Search for the cell housing the specified text and yield its (X, Y) center coordinate. 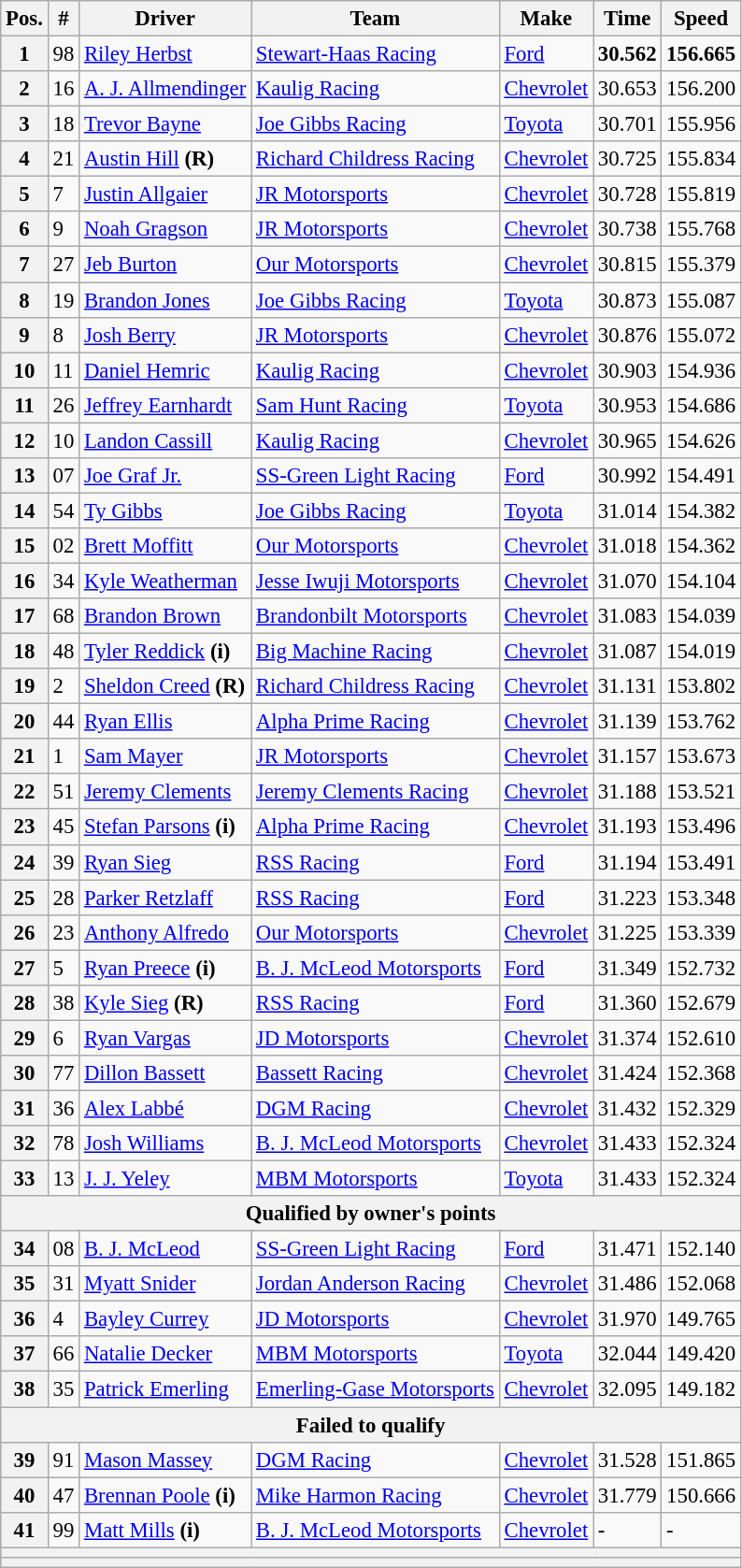
31.970 (628, 1319)
Stefan Parsons (i) (165, 827)
31.360 (628, 1003)
Kyle Weatherman (165, 581)
Daniel Hemric (165, 370)
J. J. Yeley (165, 1179)
30.965 (628, 440)
Ryan Vargas (165, 1038)
31.139 (628, 722)
154.936 (701, 370)
66 (64, 1355)
149.182 (701, 1389)
Big Machine Racing (376, 652)
31.087 (628, 652)
32 (24, 1144)
25 (24, 898)
3 (24, 124)
Emerling-Gase Motorsports (376, 1389)
30.873 (628, 300)
153.521 (701, 792)
156.200 (701, 89)
31.083 (628, 616)
Patrick Emerling (165, 1389)
40 (24, 1495)
45 (64, 827)
Jeremy Clements Racing (376, 792)
Qualified by owner's points (371, 1214)
Brandon Brown (165, 616)
Stewart-Haas Racing (376, 54)
Team (376, 19)
Jeb Burton (165, 265)
Bayley Currey (165, 1319)
150.666 (701, 1495)
Joe Graf Jr. (165, 476)
152.068 (701, 1284)
Mason Massey (165, 1460)
31.014 (628, 511)
30.815 (628, 265)
Brandonbilt Motorsports (376, 616)
31.424 (628, 1073)
78 (64, 1144)
Time (628, 19)
31.432 (628, 1108)
Mike Harmon Racing (376, 1495)
Jesse Iwuji Motorsports (376, 581)
155.072 (701, 335)
Austin Hill (R) (165, 159)
98 (64, 54)
153.491 (701, 862)
Natalie Decker (165, 1355)
20 (24, 722)
31.018 (628, 546)
12 (24, 440)
31.528 (628, 1460)
153.496 (701, 827)
B. J. McLeod (165, 1249)
31.471 (628, 1249)
Jeremy Clements (165, 792)
47 (64, 1495)
Josh Williams (165, 1144)
153.762 (701, 722)
155.087 (701, 300)
30.953 (628, 405)
30.725 (628, 159)
44 (64, 722)
152.732 (701, 968)
153.348 (701, 898)
31.374 (628, 1038)
Dillon Bassett (165, 1073)
155.834 (701, 159)
Sam Hunt Racing (376, 405)
152.368 (701, 1073)
Justin Allgaier (165, 194)
152.329 (701, 1108)
Parker Retzlaff (165, 898)
30.653 (628, 89)
Alex Labbé (165, 1108)
155.819 (701, 194)
91 (64, 1460)
51 (64, 792)
# (64, 19)
154.019 (701, 652)
14 (24, 511)
155.768 (701, 229)
30.701 (628, 124)
154.362 (701, 546)
Jeffrey Earnhardt (165, 405)
155.379 (701, 265)
68 (64, 616)
31.486 (628, 1284)
17 (24, 616)
29 (24, 1038)
Kyle Sieg (R) (165, 1003)
30.992 (628, 476)
07 (64, 476)
31.779 (628, 1495)
Ryan Sieg (165, 862)
Sheldon Creed (R) (165, 686)
33 (24, 1179)
154.491 (701, 476)
30 (24, 1073)
31.188 (628, 792)
54 (64, 511)
37 (24, 1355)
24 (24, 862)
Ryan Preece (i) (165, 968)
30.728 (628, 194)
22 (24, 792)
08 (64, 1249)
151.865 (701, 1460)
77 (64, 1073)
30.903 (628, 370)
31.349 (628, 968)
154.686 (701, 405)
99 (64, 1530)
152.140 (701, 1249)
152.679 (701, 1003)
Brennan Poole (i) (165, 1495)
Jordan Anderson Racing (376, 1284)
15 (24, 546)
31.223 (628, 898)
154.039 (701, 616)
Bassett Racing (376, 1073)
Driver (165, 19)
154.626 (701, 440)
149.420 (701, 1355)
Landon Cassill (165, 440)
31.070 (628, 581)
41 (24, 1530)
A. J. Allmendinger (165, 89)
30.876 (628, 335)
154.104 (701, 581)
Noah Gragson (165, 229)
Pos. (24, 19)
32.095 (628, 1389)
48 (64, 652)
152.610 (701, 1038)
153.673 (701, 756)
02 (64, 546)
Make (546, 19)
Matt Mills (i) (165, 1530)
31.193 (628, 827)
Ryan Ellis (165, 722)
149.765 (701, 1319)
31.157 (628, 756)
153.802 (701, 686)
Riley Herbst (165, 54)
Tyler Reddick (i) (165, 652)
30.562 (628, 54)
Josh Berry (165, 335)
154.382 (701, 511)
Myatt Snider (165, 1284)
Brett Moffitt (165, 546)
31.194 (628, 862)
Sam Mayer (165, 756)
155.956 (701, 124)
Failed to qualify (371, 1425)
Trevor Bayne (165, 124)
32.044 (628, 1355)
Speed (701, 19)
30.738 (628, 229)
31.131 (628, 686)
153.339 (701, 932)
31.225 (628, 932)
Brandon Jones (165, 300)
156.665 (701, 54)
Anthony Alfredo (165, 932)
Ty Gibbs (165, 511)
